Return [x, y] of the center of cell containing provided text 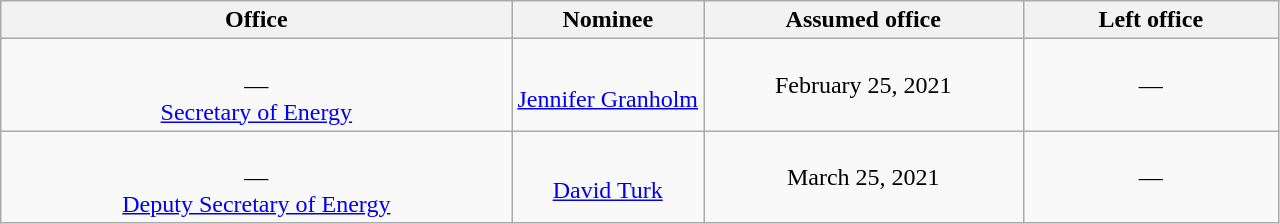
—Deputy Secretary of Energy [256, 177]
Jennifer Granholm [608, 85]
Nominee [608, 20]
—Secretary of Energy [256, 85]
Assumed office [864, 20]
Left office [1151, 20]
February 25, 2021 [864, 85]
David Turk [608, 177]
March 25, 2021 [864, 177]
Office [256, 20]
